Extract the (x, y) coordinate from the center of the cell holding the provided text.  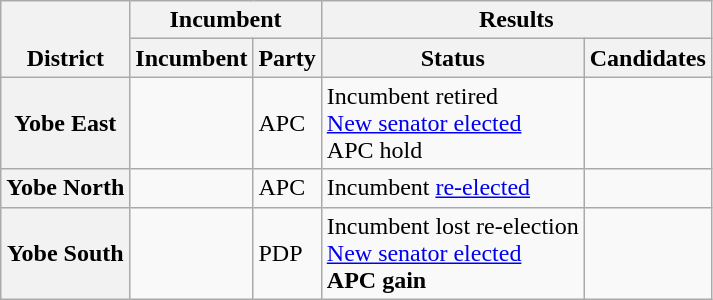
Party (287, 58)
Status (452, 58)
Yobe North (66, 188)
PDP (287, 253)
Incumbent re-elected (452, 188)
Yobe South (66, 253)
Incumbent retiredNew senator electedAPC hold (452, 123)
Incumbent lost re-electionNew senator electedAPC gain (452, 253)
Results (516, 20)
Candidates (648, 58)
Yobe East (66, 123)
District (66, 39)
